Provide the [x, y] coordinate of the cell's center where the given text is located.  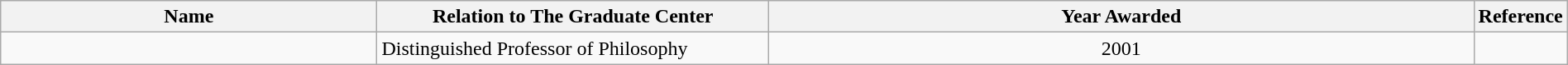
Relation to The Graduate Center [573, 17]
Name [189, 17]
Year Awarded [1121, 17]
Distinguished Professor of Philosophy [573, 48]
2001 [1121, 48]
Reference [1520, 17]
